Return the [X, Y] coordinate for the center point of the cell that contains the specified text.  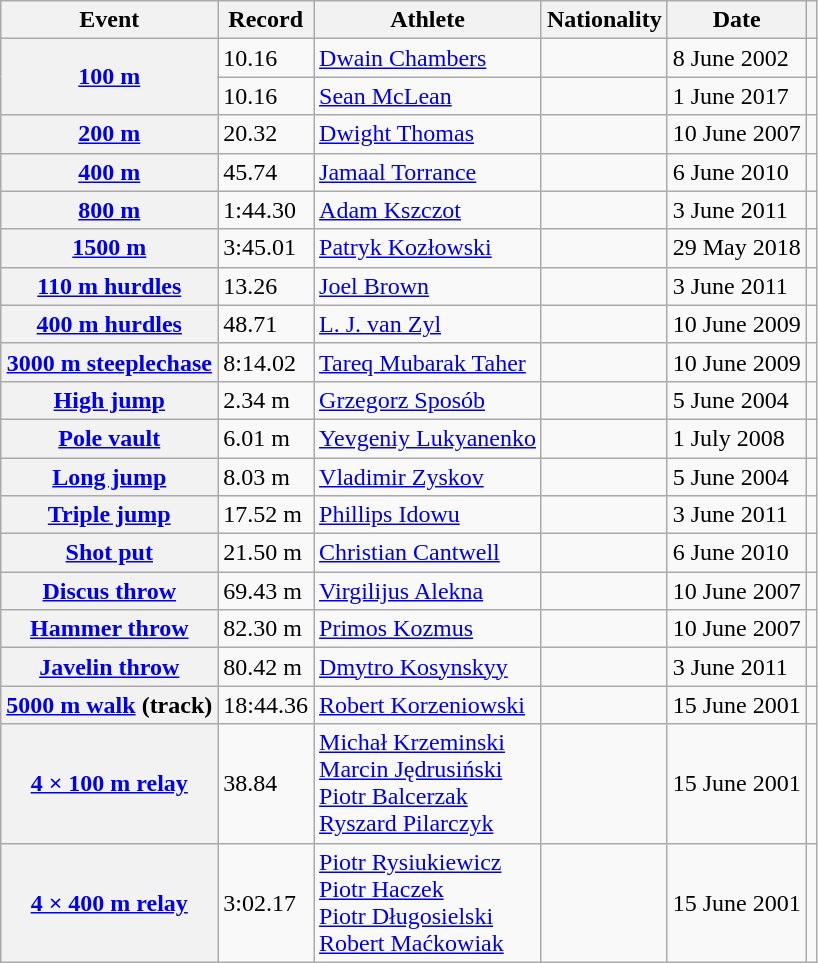
Pole vault [110, 438]
82.30 m [266, 629]
Event [110, 20]
8 June 2002 [736, 58]
Vladimir Zyskov [428, 477]
18:44.36 [266, 705]
Javelin throw [110, 667]
1:44.30 [266, 210]
8.03 m [266, 477]
8:14.02 [266, 362]
48.71 [266, 324]
80.42 m [266, 667]
Record [266, 20]
800 m [110, 210]
400 m [110, 172]
Shot put [110, 553]
Dwain Chambers [428, 58]
Athlete [428, 20]
69.43 m [266, 591]
Michał KrzeminskiMarcin JędrusińskiPiotr BalcerzakRyszard Pilarczyk [428, 784]
L. J. van Zyl [428, 324]
200 m [110, 134]
Adam Kszczot [428, 210]
Long jump [110, 477]
21.50 m [266, 553]
20.32 [266, 134]
Hammer throw [110, 629]
Joel Brown [428, 286]
29 May 2018 [736, 248]
3:02.17 [266, 902]
Phillips Idowu [428, 515]
Robert Korzeniowski [428, 705]
400 m hurdles [110, 324]
38.84 [266, 784]
Dwight Thomas [428, 134]
3:45.01 [266, 248]
Patryk Kozłowski [428, 248]
Date [736, 20]
Nationality [604, 20]
Grzegorz Sposób [428, 400]
3000 m steeplechase [110, 362]
5000 m walk (track) [110, 705]
2.34 m [266, 400]
Triple jump [110, 515]
Primos Kozmus [428, 629]
100 m [110, 77]
17.52 m [266, 515]
Jamaal Torrance [428, 172]
Tareq Mubarak Taher [428, 362]
High jump [110, 400]
110 m hurdles [110, 286]
1500 m [110, 248]
13.26 [266, 286]
4 × 100 m relay [110, 784]
4 × 400 m relay [110, 902]
1 July 2008 [736, 438]
Christian Cantwell [428, 553]
Yevgeniy Lukyanenko [428, 438]
Piotr RysiukiewiczPiotr HaczekPiotr DługosielskiRobert Maćkowiak [428, 902]
45.74 [266, 172]
6.01 m [266, 438]
Sean McLean [428, 96]
Discus throw [110, 591]
Virgilijus Alekna [428, 591]
Dmytro Kosynskyy [428, 667]
1 June 2017 [736, 96]
